Search for the cell housing the specified text and yield its (X, Y) center coordinate. 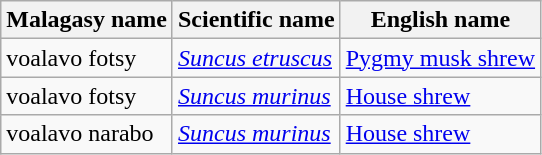
voalavo narabo (87, 134)
English name (440, 20)
Pygmy musk shrew (440, 58)
Malagasy name (87, 20)
Suncus etruscus (256, 58)
Scientific name (256, 20)
